Pinpoint the cell where the given text exists, returning its (x, y) midpoint coordinate. 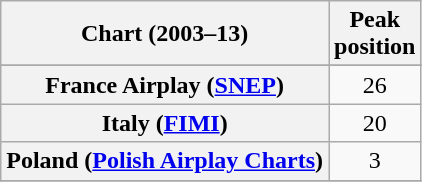
20 (375, 123)
26 (375, 85)
Chart (2003–13) (165, 34)
Peakposition (375, 34)
Italy (FIMI) (165, 123)
Poland (Polish Airplay Charts) (165, 161)
3 (375, 161)
France Airplay (SNEP) (165, 85)
